Scan for the cell matching the given text and deliver its [X, Y] coordinate at center. 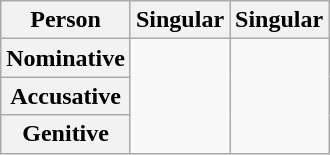
Person [66, 20]
Nominative [66, 58]
Accusative [66, 96]
Genitive [66, 134]
